Identify which cell holds the provided text, then report its [X, Y] central coordinate. 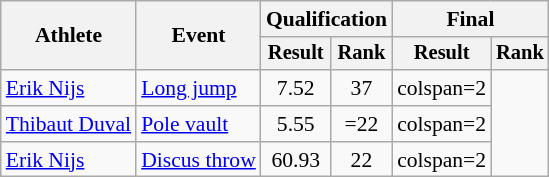
Event [198, 36]
=22 [362, 124]
7.52 [296, 88]
Pole vault [198, 124]
Qualification [326, 19]
37 [362, 88]
Final [470, 19]
5.55 [296, 124]
Athlete [68, 36]
Erik Nijs [68, 88]
Thibaut Duval [68, 124]
Long jump [198, 88]
